Return [X, Y] of the center of cell containing provided text 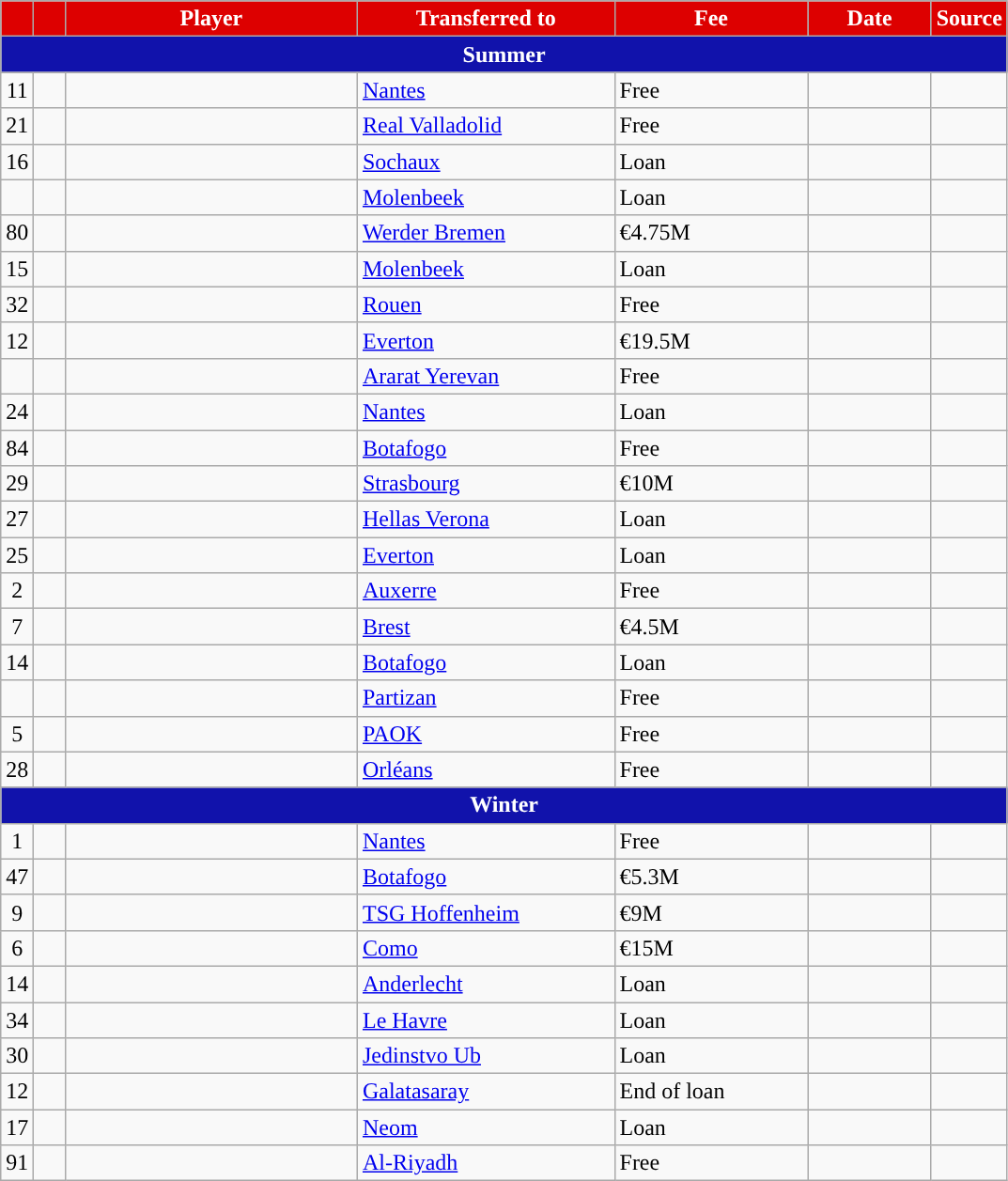
Summer [504, 54]
Transferred to [486, 19]
€9M [711, 912]
47 [17, 877]
Partizan [486, 698]
25 [17, 555]
80 [17, 233]
21 [17, 126]
11 [17, 90]
Jedinstvo Ub [486, 1056]
PAOK [486, 734]
Hellas Verona [486, 520]
Sochaux [486, 162]
15 [17, 269]
91 [17, 1163]
Como [486, 948]
Brest [486, 627]
6 [17, 948]
Orléans [486, 769]
Neom [486, 1127]
17 [17, 1127]
27 [17, 520]
84 [17, 448]
€5.3M [711, 877]
€10M [711, 484]
Anderlecht [486, 984]
€4.5M [711, 627]
€4.75M [711, 233]
End of loan [711, 1092]
16 [17, 162]
Winter [504, 805]
9 [17, 912]
€19.5M [711, 340]
Rouen [486, 304]
Strasbourg [486, 484]
1 [17, 841]
Fee [711, 19]
32 [17, 304]
30 [17, 1056]
Al-Riyadh [486, 1163]
Source [969, 19]
Player [210, 19]
5 [17, 734]
2 [17, 591]
€15M [711, 948]
Galatasaray [486, 1092]
34 [17, 1019]
Date [870, 19]
Auxerre [486, 591]
29 [17, 484]
Real Valladolid [486, 126]
TSG Hoffenheim [486, 912]
7 [17, 627]
Le Havre [486, 1019]
24 [17, 412]
Werder Bremen [486, 233]
Ararat Yerevan [486, 376]
28 [17, 769]
